Scan for the cell matching the given text and deliver its (x, y) coordinate at center. 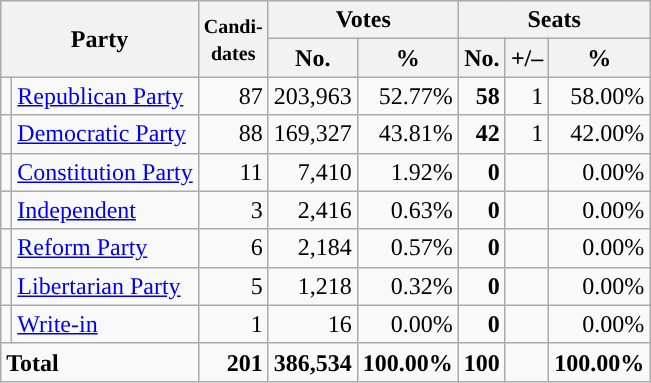
Total (100, 362)
169,327 (312, 134)
43.81% (408, 134)
58.00% (600, 96)
5 (233, 286)
Reform Party (105, 248)
2,184 (312, 248)
58 (482, 96)
2,416 (312, 210)
Party (100, 39)
Independent (105, 210)
0.32% (408, 286)
1.92% (408, 172)
42.00% (600, 134)
Seats (554, 20)
52.77% (408, 96)
87 (233, 96)
201 (233, 362)
Libertarian Party (105, 286)
Democratic Party (105, 134)
Candi-dates (233, 39)
Republican Party (105, 96)
42 (482, 134)
0.57% (408, 248)
203,963 (312, 96)
Votes (363, 20)
Constitution Party (105, 172)
Write-in (105, 324)
3 (233, 210)
6 (233, 248)
0.63% (408, 210)
100 (482, 362)
386,534 (312, 362)
16 (312, 324)
88 (233, 134)
+/– (526, 58)
7,410 (312, 172)
11 (233, 172)
1,218 (312, 286)
